Return (x, y) of the center of cell containing provided text 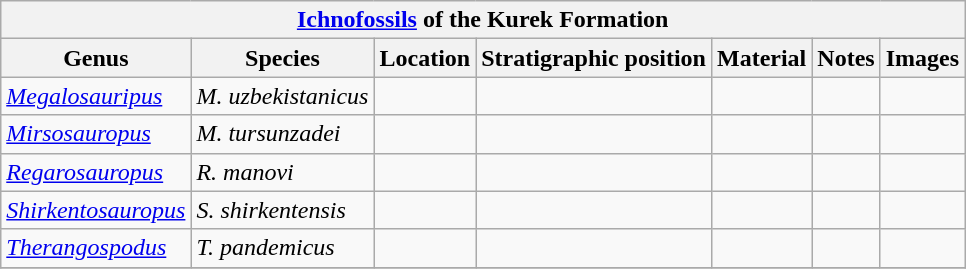
T. pandemicus (282, 248)
Material (761, 58)
Stratigraphic position (594, 58)
M. uzbekistanicus (282, 96)
Genus (96, 58)
Shirkentosauropus (96, 210)
Megalosauripus (96, 96)
Regarosauropus (96, 172)
Notes (846, 58)
Location (425, 58)
M. tursunzadei (282, 134)
R. manovi (282, 172)
Therangospodus (96, 248)
Ichnofossils of the Kurek Formation (483, 20)
Species (282, 58)
S. shirkentensis (282, 210)
Images (922, 58)
Mirsosauropus (96, 134)
